Identify which cell holds the provided text, then report its [X, Y] central coordinate. 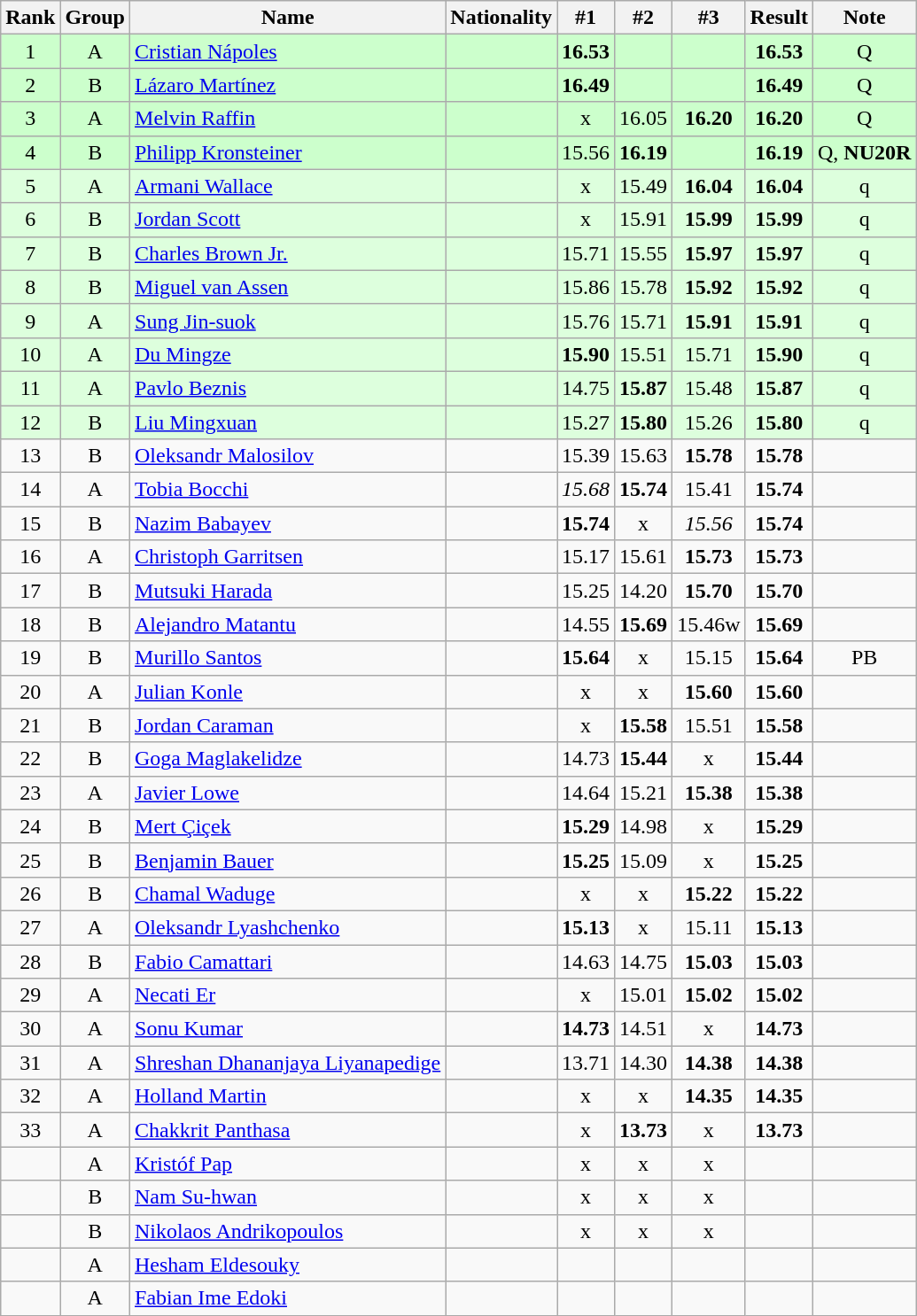
15.86 [587, 287]
Philipp Kronsteiner [288, 152]
Hesham Eldesouky [288, 1265]
15.55 [643, 253]
14.30 [643, 1063]
Nam Su-hwan [288, 1197]
14.55 [587, 624]
14.20 [643, 591]
26 [30, 894]
Fabian Ime Edoki [288, 1298]
Chamal Waduge [288, 894]
Miguel van Assen [288, 287]
33 [30, 1130]
Armani Wallace [288, 186]
Sonu Kumar [288, 1029]
15.21 [643, 793]
16.05 [643, 119]
32 [30, 1096]
Result [779, 18]
30 [30, 1029]
Holland Martin [288, 1096]
21 [30, 725]
Nationality [501, 18]
15.63 [643, 456]
#3 [709, 18]
Christoph Garritsen [288, 557]
15.11 [709, 927]
27 [30, 927]
Nazim Babayev [288, 523]
Shreshan Dhananjaya Liyanapedige [288, 1063]
7 [30, 253]
15.17 [587, 557]
Alejandro Matantu [288, 624]
Melvin Raffin [288, 119]
10 [30, 354]
Nikolaos Andrikopoulos [288, 1231]
6 [30, 220]
4 [30, 152]
15.41 [709, 490]
Tobia Bocchi [288, 490]
15.39 [587, 456]
3 [30, 119]
Mutsuki Harada [288, 591]
Mert Çiçek [288, 826]
28 [30, 961]
Sung Jin-suok [288, 321]
15.26 [709, 422]
16 [30, 557]
19 [30, 658]
15.27 [587, 422]
2 [30, 85]
Lázaro Martínez [288, 85]
5 [30, 186]
Goga Maglakelidze [288, 759]
14.64 [587, 793]
PB [864, 658]
22 [30, 759]
14.98 [643, 826]
#1 [587, 18]
15.61 [643, 557]
Kristóf Pap [288, 1164]
13.71 [587, 1063]
31 [30, 1063]
24 [30, 826]
Oleksandr Malosilov [288, 456]
15.48 [709, 388]
15.15 [709, 658]
15.68 [587, 490]
Javier Lowe [288, 793]
17 [30, 591]
Jordan Scott [288, 220]
15.76 [587, 321]
11 [30, 388]
Julian Konle [288, 692]
#2 [643, 18]
29 [30, 995]
15 [30, 523]
12 [30, 422]
15.49 [643, 186]
Benjamin Bauer [288, 860]
14 [30, 490]
Note [864, 18]
9 [30, 321]
Murillo Santos [288, 658]
Liu Mingxuan [288, 422]
Fabio Camattari [288, 961]
Necati Er [288, 995]
Rank [30, 18]
Cristian Nápoles [288, 51]
Chakkrit Panthasa [288, 1130]
18 [30, 624]
14.51 [643, 1029]
Group [96, 18]
15.46w [709, 624]
Pavlo Beznis [288, 388]
14.63 [587, 961]
1 [30, 51]
25 [30, 860]
Du Mingze [288, 354]
15.09 [643, 860]
Jordan Caraman [288, 725]
15.01 [643, 995]
13 [30, 456]
Q, NU20R [864, 152]
20 [30, 692]
Charles Brown Jr. [288, 253]
Oleksandr Lyashchenko [288, 927]
8 [30, 287]
Name [288, 18]
23 [30, 793]
